For the text-containing cell, return its midpoint in [X, Y] coordinate format. 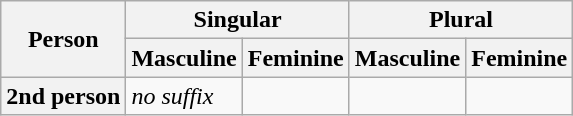
Singular [238, 20]
2nd person [64, 96]
Person [64, 39]
no suffix [184, 96]
Plural [460, 20]
